Search for the cell housing the specified text and yield its [x, y] center coordinate. 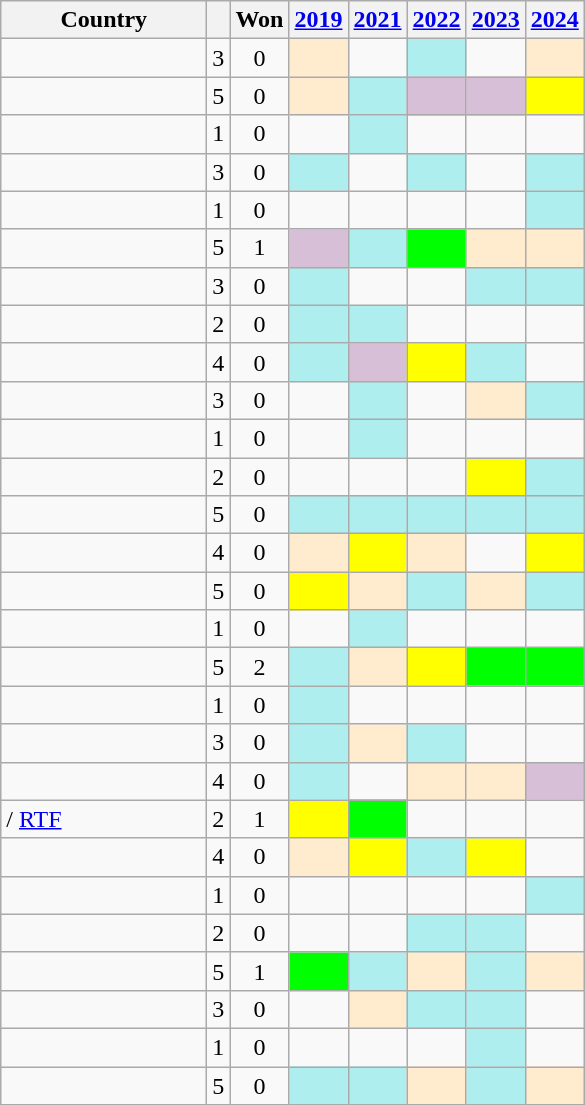
2019 [318, 20]
Won [260, 20]
/ RTF [104, 819]
2023 [496, 20]
Country [104, 20]
2024 [554, 20]
2021 [378, 20]
2022 [436, 20]
